Return the (x, y) coordinate for the center point of the cell that contains the specified text.  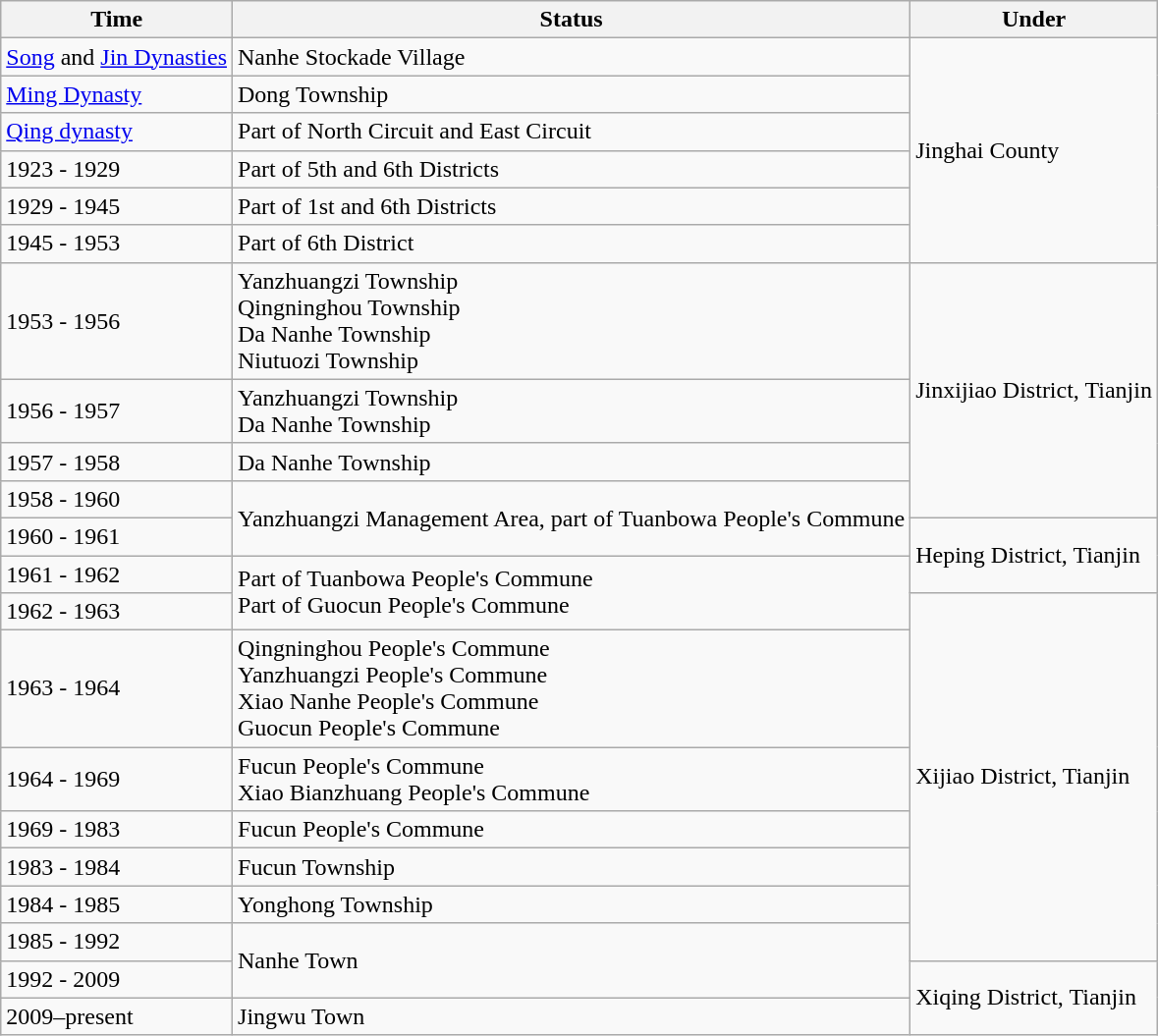
1969 - 1983 (117, 830)
Dong Township (572, 94)
1958 - 1960 (117, 499)
Fucun People's Commune (572, 830)
1963 - 1964 (117, 689)
Xiqing District, Tianjin (1034, 998)
Time (117, 20)
1960 - 1961 (117, 536)
1929 - 1945 (117, 206)
Yanzhuangzi Management Area, part of Tuanbowa People's Commune (572, 518)
1985 - 1992 (117, 942)
Status (572, 20)
1992 - 2009 (117, 979)
1957 - 1958 (117, 462)
Under (1034, 20)
2009–present (117, 1016)
1953 - 1956 (117, 320)
Heping District, Tianjin (1034, 555)
Jinxijiao District, Tianjin (1034, 390)
Yonghong Township (572, 904)
Jingwu Town (572, 1016)
Part of 5th and 6th Districts (572, 169)
Part of Tuanbowa People's CommunePart of Guocun People's Commune (572, 593)
Da Nanhe Township (572, 462)
1984 - 1985 (117, 904)
Fucun Township (572, 867)
Song and Jin Dynasties (117, 57)
Part of 6th District (572, 244)
1962 - 1963 (117, 612)
Yanzhuangzi TownshipQingninghou TownshipDa Nanhe TownshipNiutuozi Township (572, 320)
1983 - 1984 (117, 867)
Part of 1st and 6th Districts (572, 206)
Part of North Circuit and East Circuit (572, 132)
Fucun People's CommuneXiao Bianzhuang People's Commune (572, 780)
1961 - 1962 (117, 574)
Ming Dynasty (117, 94)
1923 - 1929 (117, 169)
Nanhe Town (572, 960)
Yanzhuangzi TownshipDa Nanhe Township (572, 410)
Qing dynasty (117, 132)
Xijiao District, Tianjin (1034, 777)
Qingninghou People's CommuneYanzhuangzi People's CommuneXiao Nanhe People's CommuneGuocun People's Commune (572, 689)
1964 - 1969 (117, 780)
1956 - 1957 (117, 410)
Nanhe Stockade Village (572, 57)
1945 - 1953 (117, 244)
Jinghai County (1034, 150)
